For the text-containing cell, return its midpoint in [x, y] coordinate format. 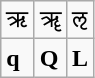
q [18, 58]
ॠ [50, 20]
L [80, 58]
Q [50, 58]
ऋ [18, 20]
ऌ [80, 20]
